Determine the (x, y) coordinate at the center of the cell enclosing the given text.  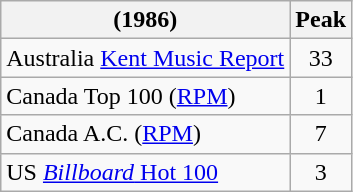
(1986) (146, 20)
US Billboard Hot 100 (146, 172)
Canada Top 100 (RPM) (146, 96)
1 (321, 96)
Canada A.C. (RPM) (146, 134)
7 (321, 134)
Australia Kent Music Report (146, 58)
3 (321, 172)
33 (321, 58)
Peak (321, 20)
